Detect which cell encompasses the target text, then output its [x, y] center coordinate. 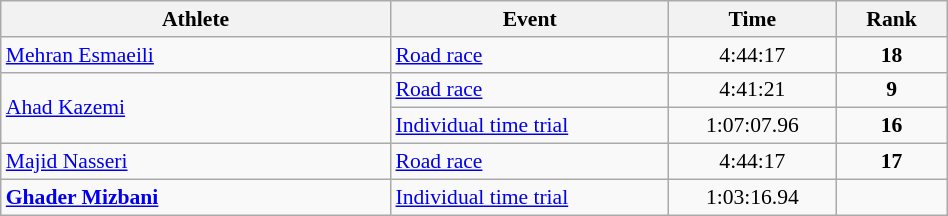
Event [529, 19]
1:03:16.94 [752, 197]
Time [752, 19]
9 [892, 90]
17 [892, 162]
Mehran Esmaeili [196, 55]
4:41:21 [752, 90]
18 [892, 55]
Rank [892, 19]
16 [892, 126]
Ahad Kazemi [196, 108]
Ghader Mizbani [196, 197]
Majid Nasseri [196, 162]
Athlete [196, 19]
1:07:07.96 [752, 126]
